Output the (x, y) coordinate of the center of the cell containing the given text.  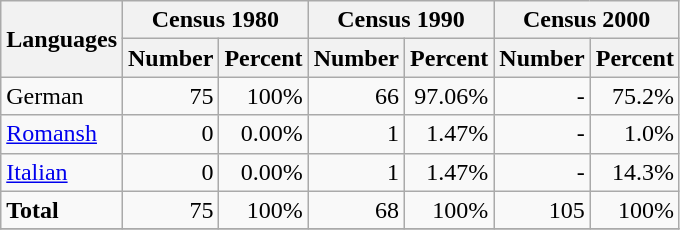
105 (542, 210)
Census 1980 (216, 20)
66 (356, 96)
68 (356, 210)
Romansh (62, 134)
97.06% (450, 96)
Census 2000 (587, 20)
1.0% (634, 134)
Italian (62, 172)
Total (62, 210)
75.2% (634, 96)
14.3% (634, 172)
Census 1990 (401, 20)
Languages (62, 39)
German (62, 96)
